Find where the given text appears and provide that cell's center as [x, y] coordinate. 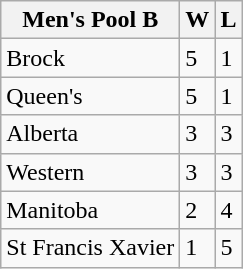
W [198, 20]
2 [198, 210]
Alberta [90, 134]
Men's Pool B [90, 20]
L [228, 20]
4 [228, 210]
St Francis Xavier [90, 248]
Queen's [90, 96]
Western [90, 172]
Brock [90, 58]
Manitoba [90, 210]
